Pinpoint the cell where the given text exists, returning its [X, Y] midpoint coordinate. 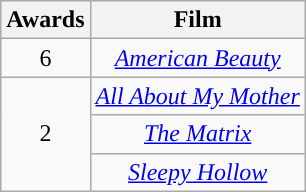
Film [198, 20]
6 [46, 58]
American Beauty [198, 58]
2 [46, 134]
All About My Mother [198, 96]
Awards [46, 20]
Sleepy Hollow [198, 172]
The Matrix [198, 134]
